Determine the [x, y] coordinate at the center of the cell enclosing the given text.  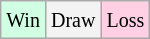
Loss [126, 20]
Draw [72, 20]
Win [24, 20]
